Return [x, y] of the center of cell containing provided text 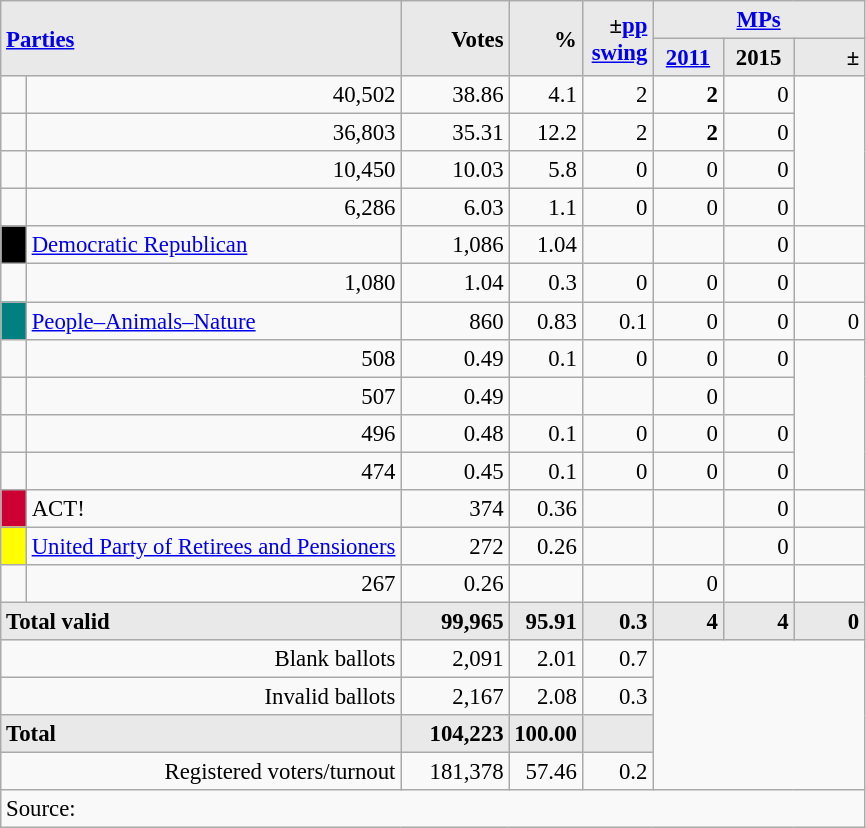
ACT! [213, 509]
±pp swing [618, 38]
10.03 [455, 170]
5.8 [546, 170]
100.00 [546, 734]
Total [201, 734]
6,286 [213, 208]
Votes [455, 38]
57.46 [546, 772]
507 [213, 396]
0.7 [618, 659]
0.48 [455, 433]
Parties [201, 38]
0.45 [455, 471]
2015 [758, 58]
Invalid ballots [201, 697]
Blank ballots [201, 659]
104,223 [455, 734]
12.2 [546, 133]
0.2 [618, 772]
374 [455, 509]
1.1 [546, 208]
474 [213, 471]
Total valid [201, 621]
99,965 [455, 621]
0.36 [546, 509]
496 [213, 433]
36,803 [213, 133]
95.91 [546, 621]
2,091 [455, 659]
± [830, 58]
860 [455, 321]
2011 [688, 58]
MPs [759, 20]
272 [455, 546]
1,080 [213, 283]
United Party of Retirees and Pensioners [213, 546]
40,502 [213, 95]
People–Animals–Nature [213, 321]
508 [213, 358]
181,378 [455, 772]
35.31 [455, 133]
6.03 [455, 208]
2,167 [455, 697]
1,086 [455, 245]
4.1 [546, 95]
Source: [433, 809]
% [546, 38]
0.83 [546, 321]
Registered voters/turnout [201, 772]
38.86 [455, 95]
267 [213, 584]
2.01 [546, 659]
Democratic Republican [213, 245]
10,450 [213, 170]
2.08 [546, 697]
